Identify which cell holds the provided text, then report its (X, Y) central coordinate. 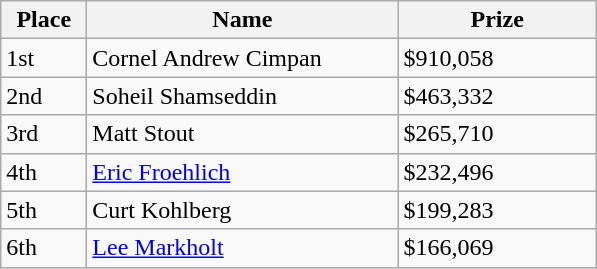
$265,710 (498, 134)
3rd (44, 134)
5th (44, 210)
Prize (498, 20)
1st (44, 58)
Lee Markholt (242, 248)
$166,069 (498, 248)
Curt Kohlberg (242, 210)
$199,283 (498, 210)
$910,058 (498, 58)
Cornel Andrew Cimpan (242, 58)
Soheil Shamseddin (242, 96)
Matt Stout (242, 134)
Eric Froehlich (242, 172)
Place (44, 20)
$463,332 (498, 96)
$232,496 (498, 172)
6th (44, 248)
Name (242, 20)
2nd (44, 96)
4th (44, 172)
